Capture the cell that displays the provided text and extract its [x, y] central coordinate. 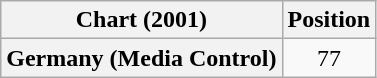
Chart (2001) [142, 20]
Germany (Media Control) [142, 58]
Position [329, 20]
77 [329, 58]
